Return the [X, Y] coordinate for the center point of the cell that contains the specified text.  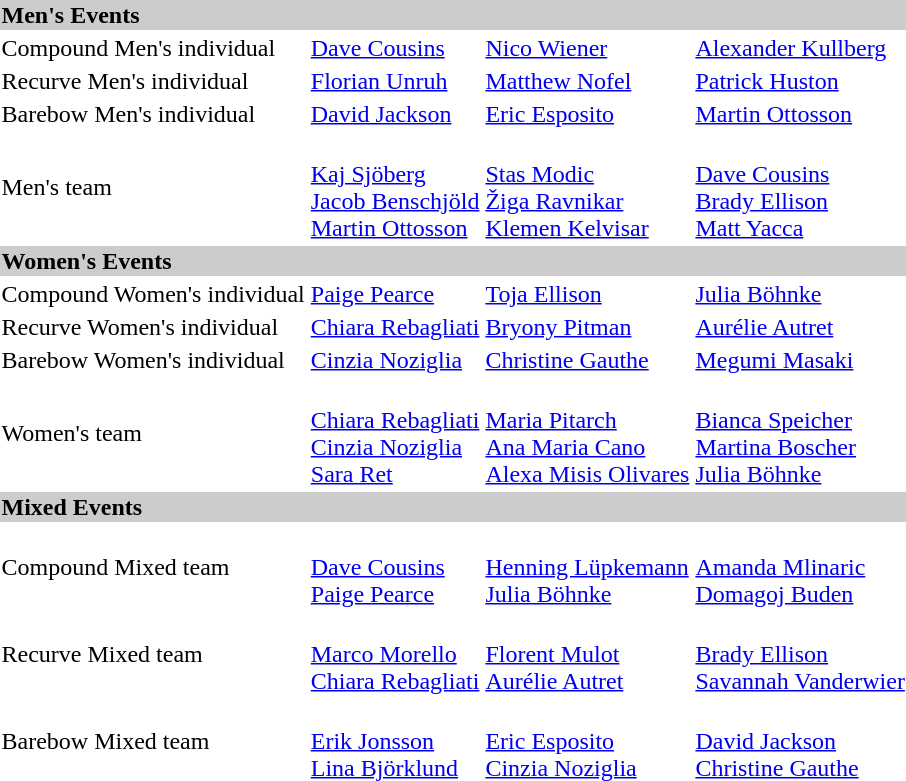
Dave CousinsPaige Pearce [395, 567]
Alexander Kullberg [800, 48]
Recurve Men's individual [153, 81]
Christine Gauthe [588, 360]
Recurve Women's individual [153, 327]
Martin Ottosson [800, 114]
Barebow Women's individual [153, 360]
Compound Mixed team [153, 567]
Dave CousinsBrady EllisonMatt Yacca [800, 188]
Brady EllisonSavannah Vanderwier [800, 654]
Compound Men's individual [153, 48]
Kaj SjöbergJacob BenschjöldMartin Ottosson [395, 188]
Amanda MlinaricDomagoj Buden [800, 567]
Maria PitarchAna Maria CanoAlexa Misis Olivares [588, 434]
Recurve Mixed team [153, 654]
Florian Unruh [395, 81]
Chiara Rebagliati [395, 327]
Eric Esposito [588, 114]
Bryony Pitman [588, 327]
Cinzia Noziglia [395, 360]
Men's team [153, 188]
Megumi Masaki [800, 360]
Florent MulotAurélie Autret [588, 654]
Men's Events [453, 15]
Women's Events [453, 261]
Bianca SpeicherMartina BoscherJulia Böhnke [800, 434]
Patrick Huston [800, 81]
Nico Wiener [588, 48]
Women's team [153, 434]
David Jackson [395, 114]
Stas ModicŽiga RavnikarKlemen Kelvisar [588, 188]
Henning LüpkemannJulia Böhnke [588, 567]
Mixed Events [453, 507]
Barebow Men's individual [153, 114]
Marco MorelloChiara Rebagliati [395, 654]
Dave Cousins [395, 48]
Chiara RebagliatiCinzia NozigliaSara Ret [395, 434]
Compound Women's individual [153, 294]
Matthew Nofel [588, 81]
Paige Pearce [395, 294]
Toja Ellison [588, 294]
Aurélie Autret [800, 327]
Julia Böhnke [800, 294]
